Find where the given text appears and provide that cell's center as (X, Y) coordinate. 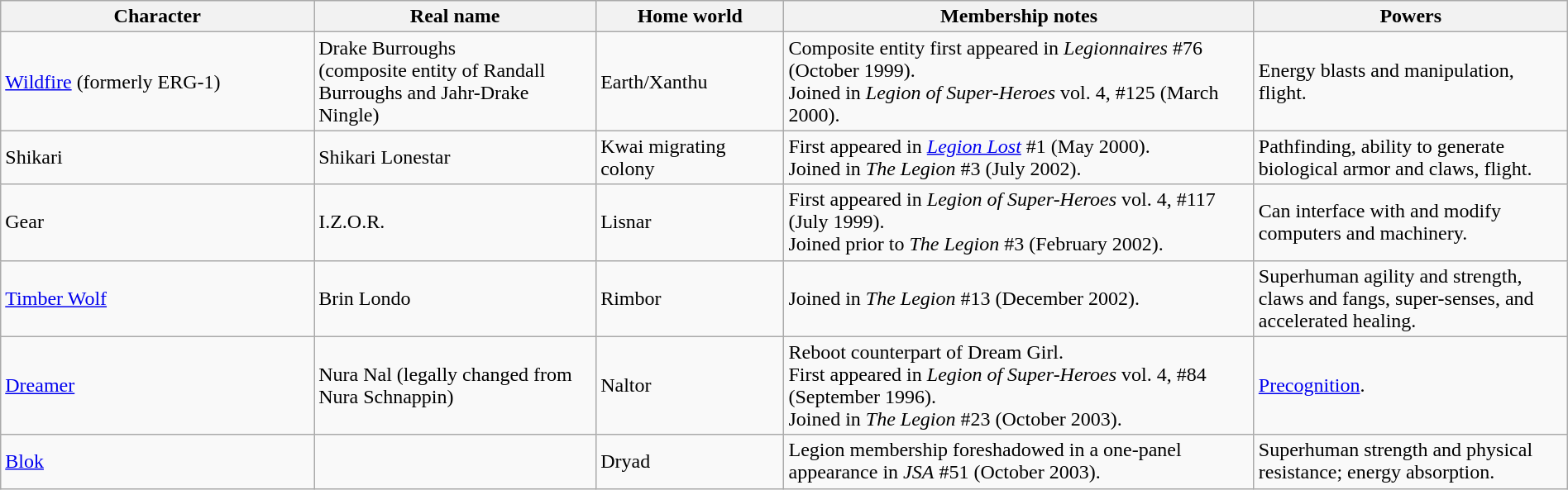
Blok (157, 461)
I.Z.O.R. (455, 222)
Composite entity first appeared in Legionnaires #76 (October 1999).Joined in Legion of Super-Heroes vol. 4, #125 (March 2000). (1019, 81)
Energy blasts and manipulation, flight. (1411, 81)
Rimbor (690, 298)
Nura Nal (legally changed from Nura Schnappin) (455, 385)
Wildfire (formerly ERG-1) (157, 81)
Legion membership foreshadowed in a one-panel appearance in JSA #51 (October 2003). (1019, 461)
Earth/Xanthu (690, 81)
Real name (455, 17)
Shikari (157, 157)
Reboot counterpart of Dream Girl.First appeared in Legion of Super-Heroes vol. 4, #84 (September 1996).Joined in The Legion #23 (October 2003). (1019, 385)
First appeared in Legion of Super-Heroes vol. 4, #117 (July 1999).Joined prior to The Legion #3 (February 2002). (1019, 222)
Precognition. (1411, 385)
Dreamer (157, 385)
Superhuman agility and strength, claws and fangs, super-senses, and accelerated healing. (1411, 298)
Brin Londo (455, 298)
Timber Wolf (157, 298)
Shikari Lonestar (455, 157)
Gear (157, 222)
Powers (1411, 17)
Dryad (690, 461)
Kwai migrating colony (690, 157)
Joined in The Legion #13 (December 2002). (1019, 298)
Home world (690, 17)
First appeared in Legion Lost #1 (May 2000).Joined in The Legion #3 (July 2002). (1019, 157)
Superhuman strength and physical resistance; energy absorption. (1411, 461)
Drake Burroughs(composite entity of Randall Burroughs and Jahr-Drake Ningle) (455, 81)
Lisnar (690, 222)
Naltor (690, 385)
Can interface with and modify computers and machinery. (1411, 222)
Membership notes (1019, 17)
Character (157, 17)
Pathfinding, ability to generate biological armor and claws, flight. (1411, 157)
